Capture the cell that displays the provided text and extract its (X, Y) central coordinate. 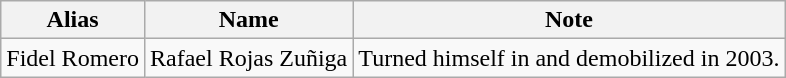
Turned himself in and demobilized in 2003. (569, 58)
Name (248, 20)
Note (569, 20)
Rafael Rojas Zuñiga (248, 58)
Fidel Romero (73, 58)
Alias (73, 20)
